Pinpoint the cell where the given text exists, returning its [X, Y] midpoint coordinate. 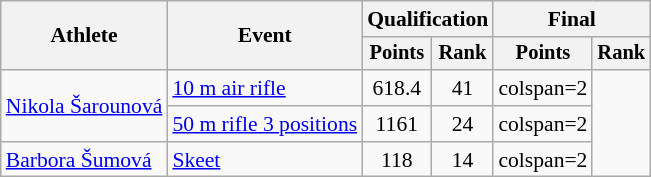
618.4 [396, 88]
Athlete [84, 36]
50 m rifle 3 positions [264, 124]
Final [572, 19]
24 [462, 124]
Event [264, 36]
Qualification [428, 19]
1161 [396, 124]
10 m air rifle [264, 88]
41 [462, 88]
Nikola Šarounová [84, 106]
